Extract the (X, Y) coordinate from the center of the cell holding the provided text.  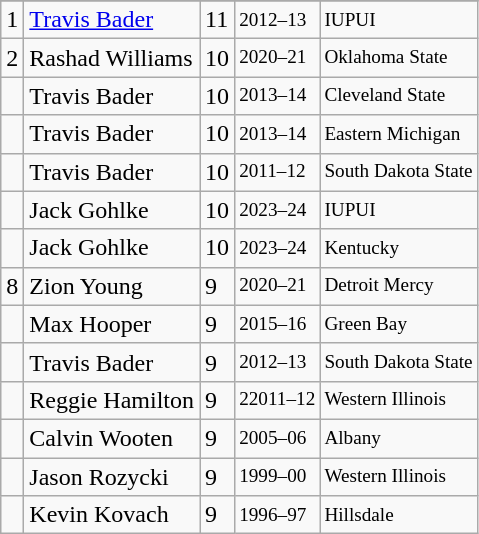
Kevin Kovach (112, 515)
8 (12, 286)
2 (12, 58)
1996–97 (278, 515)
Rashad Williams (112, 58)
Hillsdale (398, 515)
2005–06 (278, 438)
11 (218, 20)
22011–12 (278, 400)
1 (12, 20)
Green Bay (398, 324)
1999–00 (278, 477)
Zion Young (112, 286)
Reggie Hamilton (112, 400)
2011–12 (278, 172)
Detroit Mercy (398, 286)
Max Hooper (112, 324)
2015–16 (278, 324)
Kentucky (398, 248)
Cleveland State (398, 96)
Calvin Wooten (112, 438)
Jason Rozycki (112, 477)
Albany (398, 438)
Eastern Michigan (398, 134)
Oklahoma State (398, 58)
